Pinpoint the cell where the given text exists, returning its (x, y) midpoint coordinate. 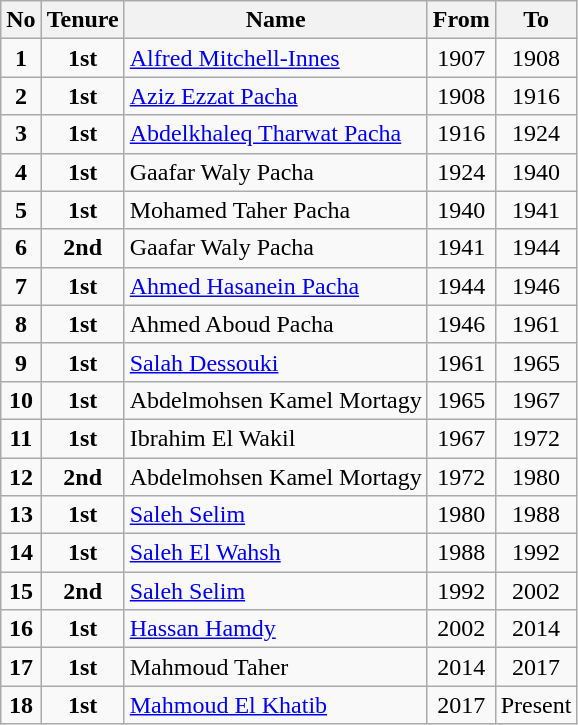
Ahmed Aboud Pacha (276, 324)
11 (21, 438)
From (461, 20)
Mahmoud El Khatib (276, 705)
18 (21, 705)
Saleh El Wahsh (276, 553)
7 (21, 286)
Mahmoud Taher (276, 667)
No (21, 20)
9 (21, 362)
Mohamed Taher Pacha (276, 210)
1 (21, 58)
Ahmed Hasanein Pacha (276, 286)
Salah Dessouki (276, 362)
1907 (461, 58)
Aziz Ezzat Pacha (276, 96)
Hassan Hamdy (276, 629)
5 (21, 210)
Tenure (82, 20)
To (536, 20)
15 (21, 591)
Present (536, 705)
3 (21, 134)
16 (21, 629)
2 (21, 96)
12 (21, 477)
Ibrahim El Wakil (276, 438)
6 (21, 248)
Name (276, 20)
4 (21, 172)
8 (21, 324)
Alfred Mitchell-Innes (276, 58)
10 (21, 400)
17 (21, 667)
14 (21, 553)
Abdelkhaleq Tharwat Pacha (276, 134)
13 (21, 515)
